Determine the (X, Y) coordinate at the center of the cell enclosing the given text.  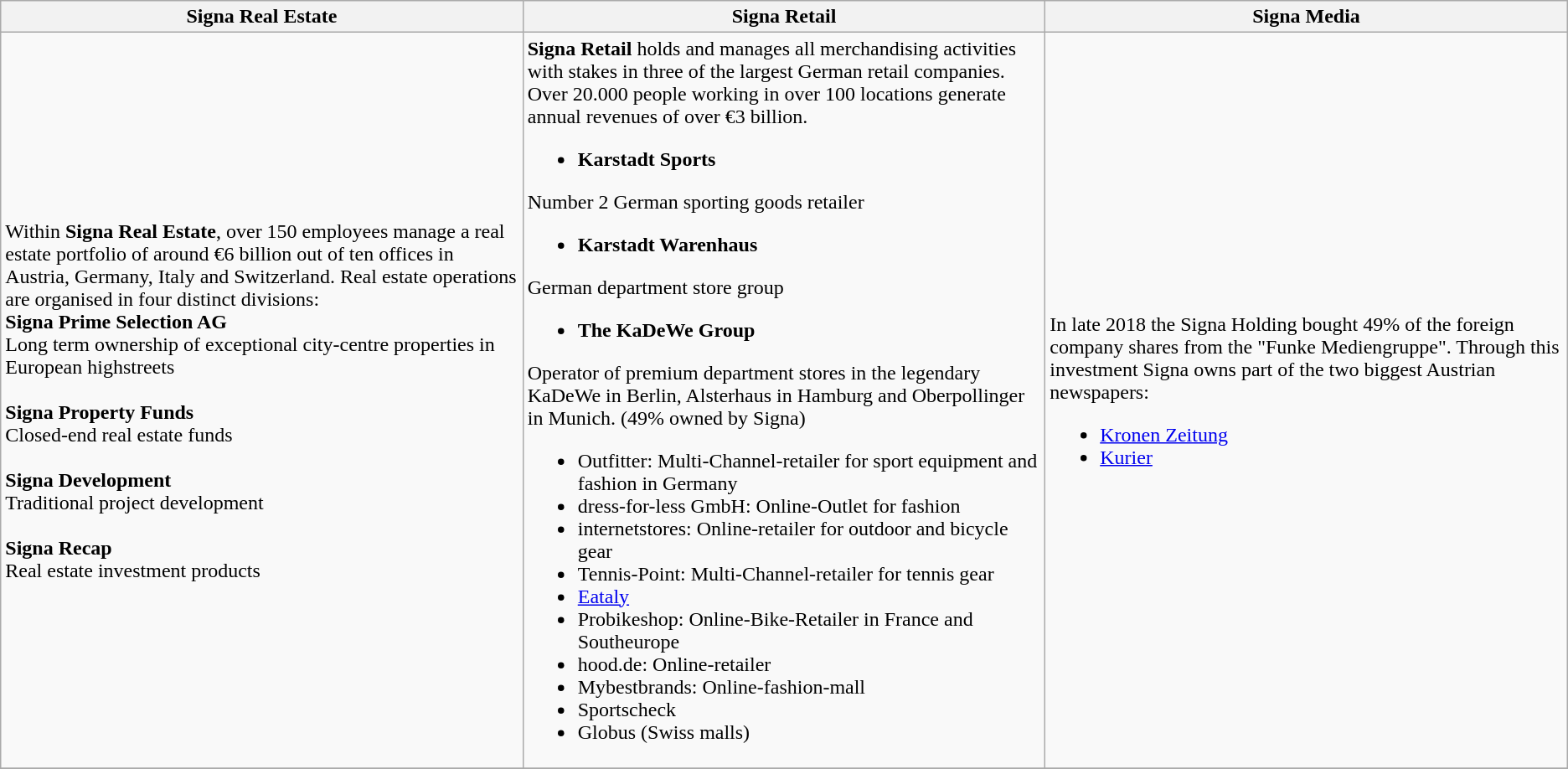
Signa Real Estate (261, 17)
Signa Media (1307, 17)
Signa Retail (784, 17)
